Search for the cell housing the specified text and yield its (X, Y) center coordinate. 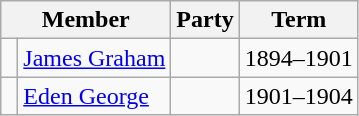
Party (205, 20)
1901–1904 (298, 96)
Member (86, 20)
James Graham (94, 58)
Eden George (94, 96)
1894–1901 (298, 58)
Term (298, 20)
